Provide the [x, y] coordinate of the cell's center where the given text is located.  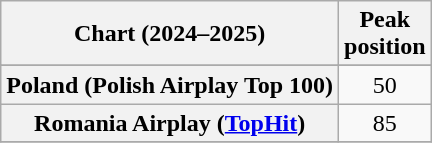
Chart (2024–2025) [170, 34]
Romania Airplay (TopHit) [170, 123]
50 [385, 85]
Poland (Polish Airplay Top 100) [170, 85]
Peakposition [385, 34]
85 [385, 123]
